Detect which cell encompasses the target text, then output its [x, y] center coordinate. 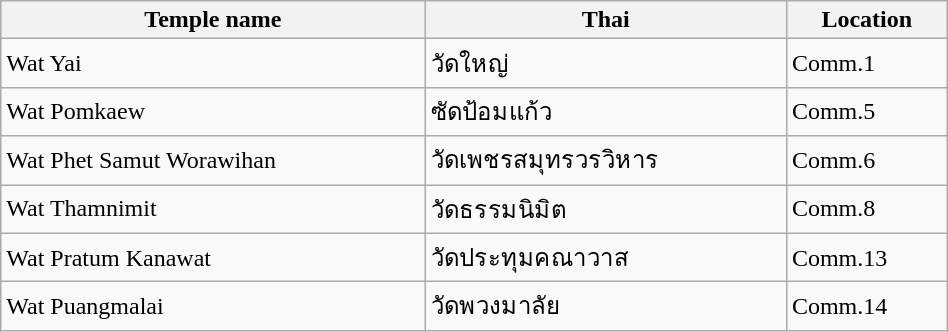
Wat Puangmalai [213, 306]
Wat Pomkaew [213, 112]
Comm.5 [866, 112]
วัดประทุมคณาวาส [606, 258]
ซัดป้อมแก้ว [606, 112]
Wat Thamnimit [213, 208]
วัดธรรมนิมิต [606, 208]
Comm.6 [866, 160]
วัดเพชรสมุทรวรวิหาร [606, 160]
Comm.1 [866, 64]
Comm.14 [866, 306]
Wat Yai [213, 64]
Temple name [213, 20]
Thai [606, 20]
วัดใหญ่ [606, 64]
Location [866, 20]
Wat Pratum Kanawat [213, 258]
วัดพวงมาลัย [606, 306]
Wat Phet Samut Worawihan [213, 160]
Comm.8 [866, 208]
Comm.13 [866, 258]
